Provide the (X, Y) coordinate of the cell's center where the given text is located.  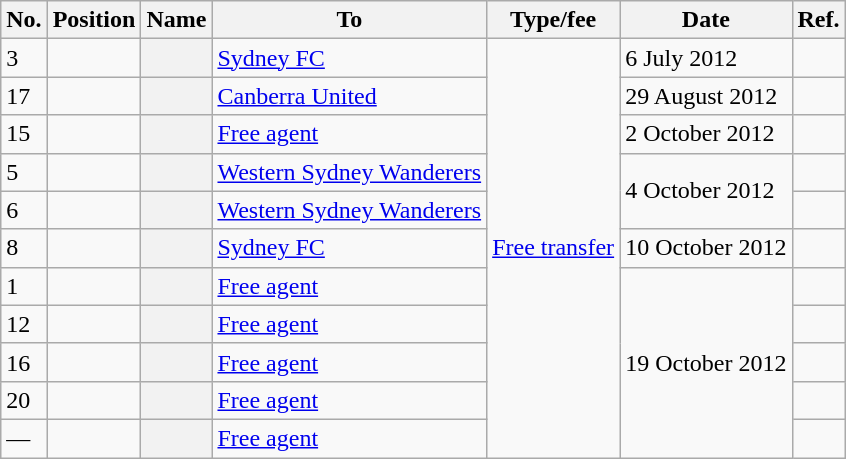
12 (24, 324)
Position (94, 20)
19 October 2012 (706, 362)
Ref. (818, 20)
16 (24, 362)
Free transfer (554, 248)
To (350, 20)
17 (24, 96)
Name (176, 20)
2 October 2012 (706, 134)
Type/fee (554, 20)
— (24, 438)
Date (706, 20)
8 (24, 248)
3 (24, 58)
15 (24, 134)
6 (24, 210)
29 August 2012 (706, 96)
Canberra United (350, 96)
20 (24, 400)
10 October 2012 (706, 248)
6 July 2012 (706, 58)
No. (24, 20)
5 (24, 172)
1 (24, 286)
4 October 2012 (706, 191)
